Search for the cell housing the specified text and yield its [x, y] center coordinate. 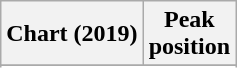
Chart (2019) [72, 34]
Peakposition [189, 34]
